Find where the given text appears and provide that cell's center as [X, Y] coordinate. 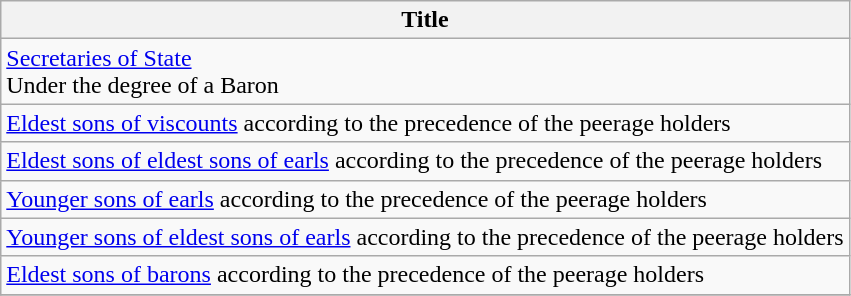
Title [425, 20]
Secretaries of StateUnder the degree of a Baron [425, 72]
Eldest sons of eldest sons of earls according to the precedence of the peerage holders [425, 161]
Younger sons of eldest sons of earls according to the precedence of the peerage holders [425, 237]
Younger sons of earls according to the precedence of the peerage holders [425, 199]
Eldest sons of viscounts according to the precedence of the peerage holders [425, 123]
Eldest sons of barons according to the precedence of the peerage holders [425, 275]
